Detect which cell encompasses the target text, then output its [x, y] center coordinate. 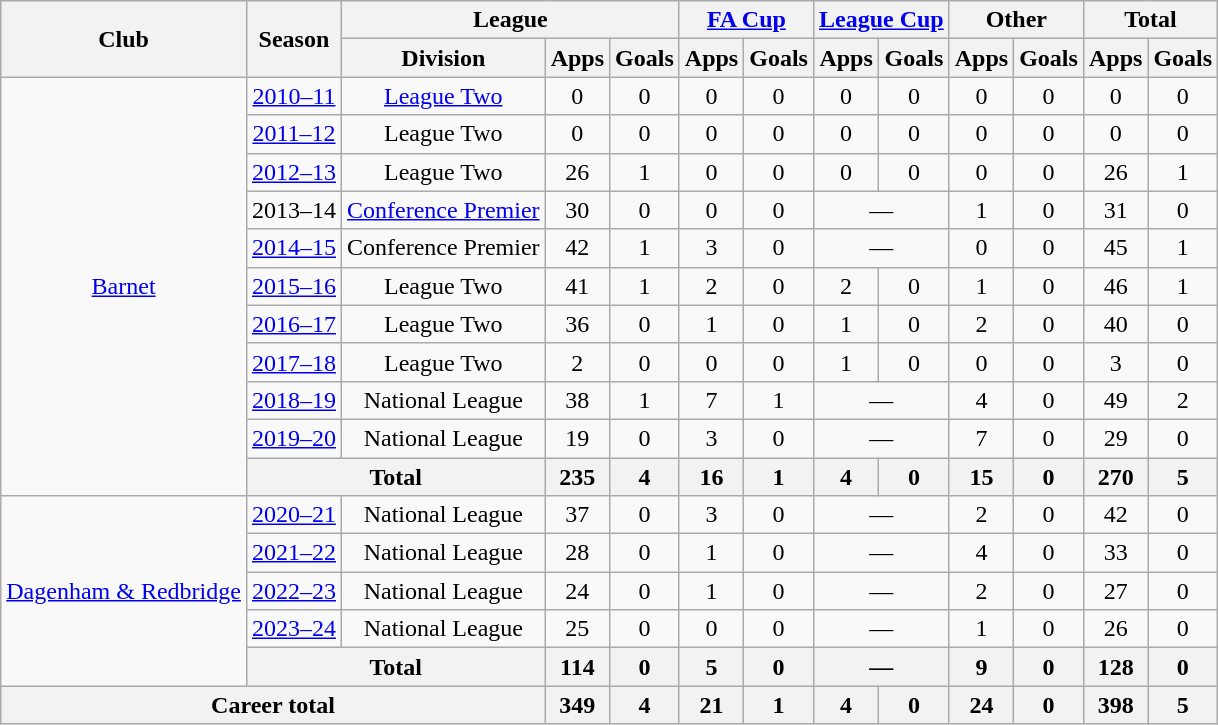
28 [577, 553]
2016–17 [294, 324]
2018–19 [294, 400]
FA Cup [746, 20]
Other [1016, 20]
38 [577, 400]
19 [577, 438]
45 [1115, 248]
30 [577, 210]
2023–24 [294, 629]
27 [1115, 591]
Dagenham & Redbridge [124, 591]
33 [1115, 553]
League [510, 20]
21 [711, 705]
2013–14 [294, 210]
2021–22 [294, 553]
349 [577, 705]
15 [981, 477]
2010–11 [294, 96]
9 [981, 667]
37 [577, 515]
League Cup [881, 20]
Career total [273, 705]
Season [294, 39]
114 [577, 667]
29 [1115, 438]
36 [577, 324]
41 [577, 286]
2017–18 [294, 362]
25 [577, 629]
46 [1115, 286]
2020–21 [294, 515]
Division [443, 58]
2012–13 [294, 172]
31 [1115, 210]
16 [711, 477]
Club [124, 39]
40 [1115, 324]
270 [1115, 477]
49 [1115, 400]
2011–12 [294, 134]
398 [1115, 705]
128 [1115, 667]
2022–23 [294, 591]
2019–20 [294, 438]
2015–16 [294, 286]
Barnet [124, 286]
2014–15 [294, 248]
235 [577, 477]
